Provide the (x, y) coordinate of the cell's center where the given text is located.  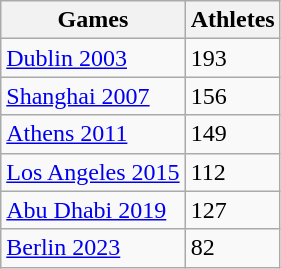
127 (232, 210)
Abu Dhabi 2019 (93, 210)
Athletes (232, 20)
156 (232, 96)
Shanghai 2007 (93, 96)
193 (232, 58)
Los Angeles 2015 (93, 172)
82 (232, 248)
149 (232, 134)
Games (93, 20)
Berlin 2023 (93, 248)
Dublin 2003 (93, 58)
112 (232, 172)
Athens 2011 (93, 134)
